Detect which cell encompasses the target text, then output its [X, Y] center coordinate. 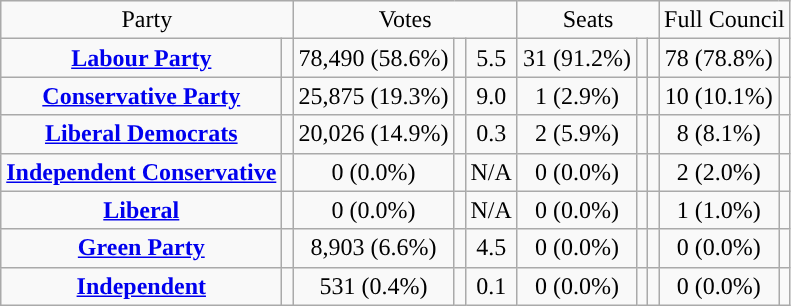
Votes [406, 20]
Party [147, 20]
1 (1.0%) [720, 210]
78,490 (58.6%) [374, 58]
10 (10.1%) [720, 96]
78 (78.8%) [720, 58]
8 (8.1%) [720, 134]
25,875 (19.3%) [374, 96]
Labour Party [142, 58]
20,026 (14.9%) [374, 134]
0.1 [491, 286]
Liberal Democrats [142, 134]
Full Council [725, 20]
9.0 [491, 96]
5.5 [491, 58]
Liberal [142, 210]
4.5 [491, 248]
Seats [588, 20]
31 (91.2%) [576, 58]
1 (2.9%) [576, 96]
Green Party [142, 248]
0.3 [491, 134]
531 (0.4%) [374, 286]
8,903 (6.6%) [374, 248]
Independent [142, 286]
Conservative Party [142, 96]
Independent Conservative [142, 172]
2 (5.9%) [576, 134]
2 (2.0%) [720, 172]
